Return the (X, Y) coordinate for the center point of the cell that contains the specified text.  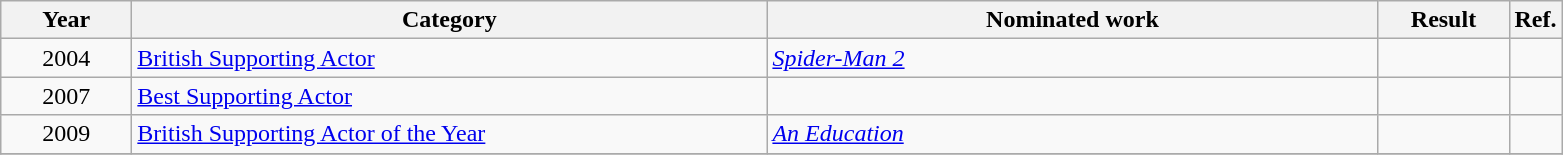
Category (450, 20)
An Education (1072, 134)
Result (1444, 20)
2007 (66, 96)
2004 (66, 58)
2009 (66, 134)
British Supporting Actor (450, 58)
Year (66, 20)
British Supporting Actor of the Year (450, 134)
Ref. (1536, 20)
Spider-Man 2 (1072, 58)
Nominated work (1072, 20)
Best Supporting Actor (450, 96)
